For the text-containing cell, return its midpoint in (x, y) coordinate format. 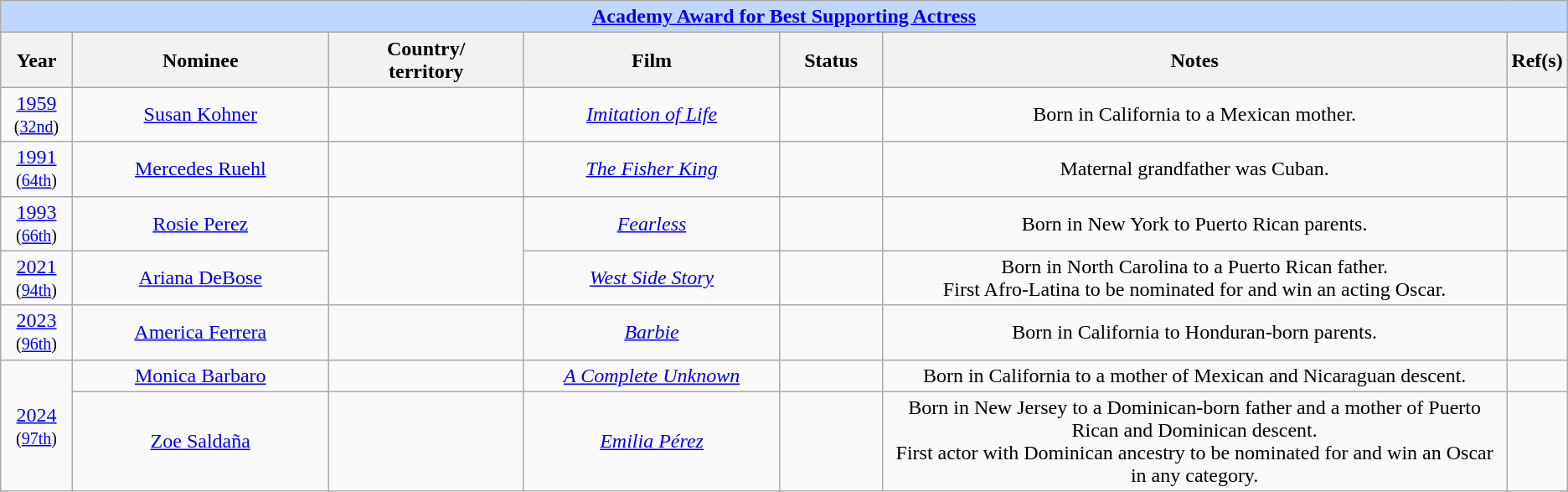
1991(64th) (37, 169)
Country/territory (426, 60)
Fearless (652, 223)
A Complete Unknown (652, 375)
Ref(s) (1537, 60)
Emilia Pérez (652, 441)
Born in California to a mother of Mexican and Nicaraguan descent. (1194, 375)
Film (652, 60)
Born in North Carolina to a Puerto Rican father.First Afro-Latina to be nominated for and win an acting Oscar. (1194, 278)
Notes (1194, 60)
Nominee (200, 60)
Born in New York to Puerto Rican parents. (1194, 223)
Monica Barbaro (200, 375)
2023(96th) (37, 332)
Mercedes Ruehl (200, 169)
2024(97th) (37, 426)
Ariana DeBose (200, 278)
Year (37, 60)
Academy Award for Best Supporting Actress (784, 17)
Imitation of Life (652, 114)
West Side Story (652, 278)
2021(94th) (37, 278)
Rosie Perez (200, 223)
Status (831, 60)
The Fisher King (652, 169)
Zoe Saldaña (200, 441)
1959(32nd) (37, 114)
Born in California to a Mexican mother. (1194, 114)
Maternal grandfather was Cuban. (1194, 169)
Born in California to Honduran-born parents. (1194, 332)
Susan Kohner (200, 114)
Barbie (652, 332)
America Ferrera (200, 332)
1993(66th) (37, 223)
